Determine the [X, Y] coordinate at the center of the cell enclosing the given text.  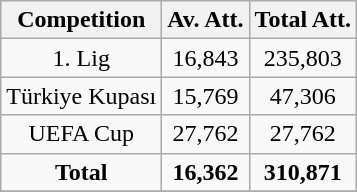
16,843 [206, 58]
15,769 [206, 96]
Total Att. [303, 20]
47,306 [303, 96]
310,871 [303, 172]
Total [82, 172]
235,803 [303, 58]
Türkiye Kupası [82, 96]
16,362 [206, 172]
UEFA Cup [82, 134]
1. Lig [82, 58]
Av. Att. [206, 20]
Competition [82, 20]
